Output the [x, y] coordinate of the center of the cell containing the given text.  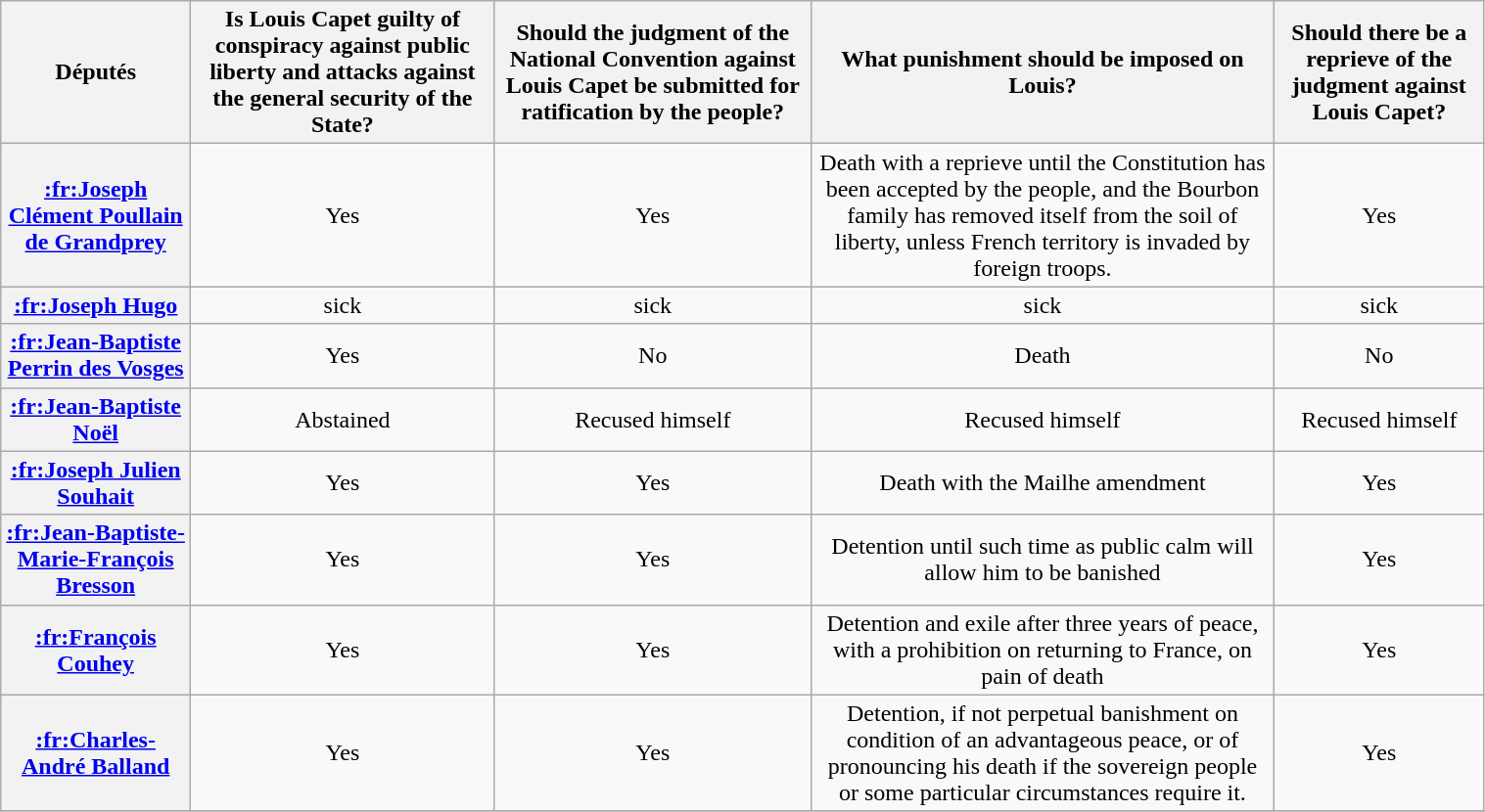
:fr:François Couhey [96, 650]
Detention and exile after three years of peace, with a prohibition on returning to France, on pain of death [1042, 650]
Is Louis Capet guilty of conspiracy against public liberty and attacks against the general security of the State? [343, 72]
Should the judgment of the National Convention against Louis Capet be submitted for ratification by the people? [652, 72]
:fr:Charles-André Balland [96, 753]
Death with the Mailhe amendment [1042, 483]
Death [1042, 356]
:fr:Joseph Clément Poullain de Grandprey [96, 215]
:fr:Jean-Baptiste Noël [96, 419]
:fr:Joseph Julien Souhait [96, 483]
:fr:Joseph Hugo [96, 305]
Abstained [343, 419]
What punishment should be imposed on Louis? [1042, 72]
Should there be a reprieve of the judgment against Louis Capet? [1379, 72]
Detention until such time as public calm will allow him to be banished [1042, 560]
Députés [96, 72]
:fr:Jean-Baptiste Perrin des Vosges [96, 356]
:fr:Jean-Baptiste-Marie-François Bresson [96, 560]
